Find where the given text appears and provide that cell's center as [X, Y] coordinate. 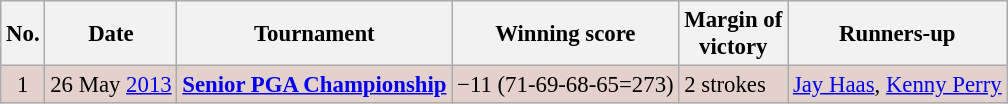
No. [23, 34]
1 [23, 85]
Date [111, 34]
2 strokes [734, 85]
26 May 2013 [111, 85]
Winning score [566, 34]
Margin ofvictory [734, 34]
−11 (71-69-68-65=273) [566, 85]
Jay Haas, Kenny Perry [898, 85]
Senior PGA Championship [314, 85]
Runners-up [898, 34]
Tournament [314, 34]
